Extract the [X, Y] coordinate from the center of the cell holding the provided text.  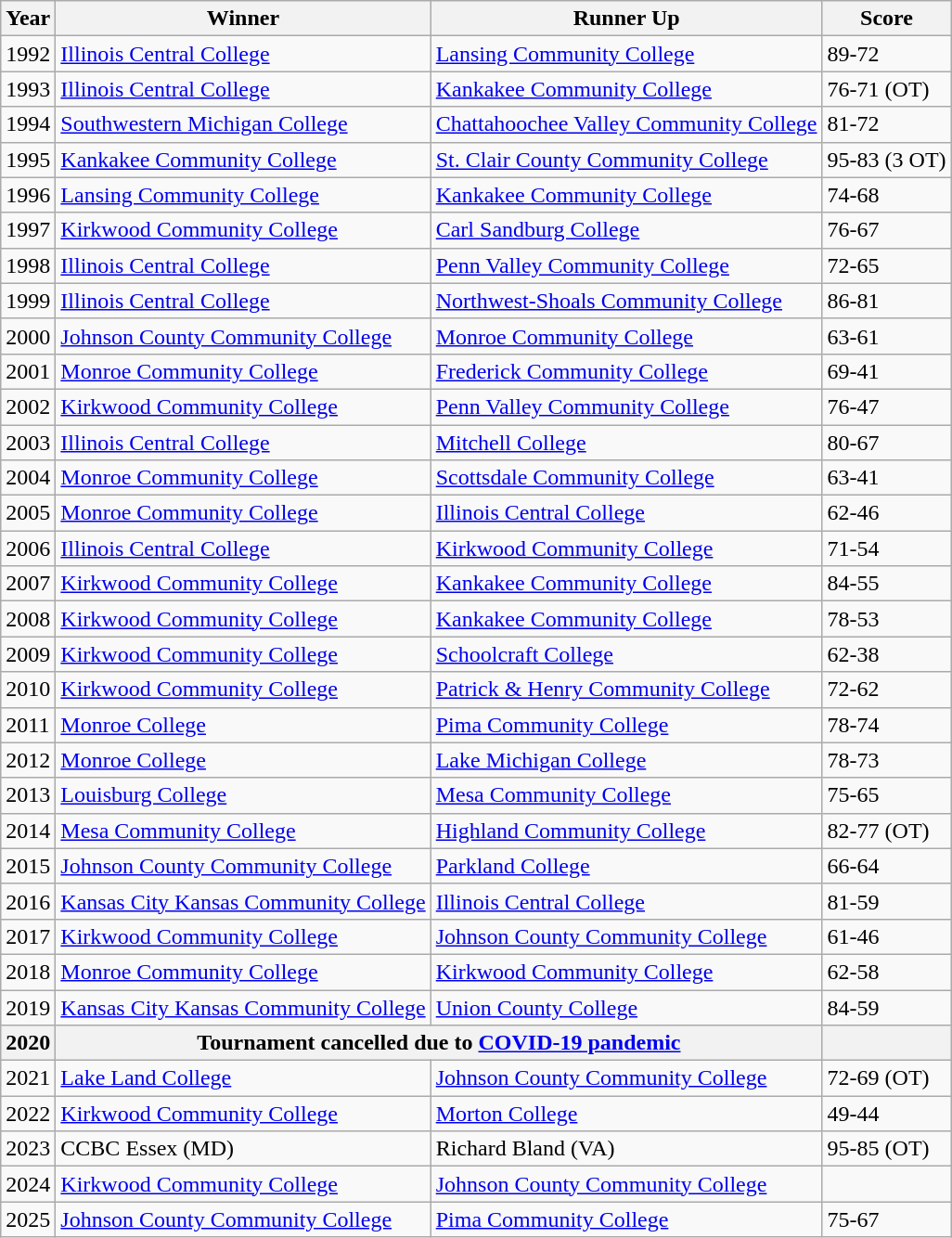
2008 [28, 619]
2004 [28, 478]
76-71 (OT) [887, 89]
Tournament cancelled due to COVID-19 pandemic [439, 1043]
75-65 [887, 795]
95-83 (3 OT) [887, 160]
Frederick Community College [626, 371]
62-38 [887, 654]
1995 [28, 160]
1993 [28, 89]
Chattahoochee Valley Community College [626, 124]
78-73 [887, 760]
Richard Bland (VA) [626, 1149]
2010 [28, 690]
2000 [28, 336]
2018 [28, 972]
Highland Community College [626, 831]
Union County College [626, 1007]
2025 [28, 1219]
St. Clair County Community College [626, 160]
84-59 [887, 1007]
1996 [28, 195]
Lake Michigan College [626, 760]
Mitchell College [626, 443]
2003 [28, 443]
Winner [243, 19]
49-44 [887, 1114]
Patrick & Henry Community College [626, 690]
76-67 [887, 230]
Runner Up [626, 19]
2014 [28, 831]
2024 [28, 1184]
2011 [28, 725]
2016 [28, 901]
1994 [28, 124]
62-58 [887, 972]
1992 [28, 54]
63-61 [887, 336]
74-68 [887, 195]
69-41 [887, 371]
Year [28, 19]
2002 [28, 406]
Schoolcraft College [626, 654]
2009 [28, 654]
2023 [28, 1149]
Southwestern Michigan College [243, 124]
2006 [28, 548]
84-55 [887, 584]
78-74 [887, 725]
Score [887, 19]
1999 [28, 301]
78-53 [887, 619]
2021 [28, 1078]
2013 [28, 795]
Parkland College [626, 866]
Lake Land College [243, 1078]
2020 [28, 1043]
Carl Sandburg College [626, 230]
2005 [28, 513]
76-47 [887, 406]
2012 [28, 760]
1997 [28, 230]
2022 [28, 1114]
62-46 [887, 513]
81-59 [887, 901]
95-85 (OT) [887, 1149]
66-64 [887, 866]
75-67 [887, 1219]
2017 [28, 936]
Northwest-Shoals Community College [626, 301]
86-81 [887, 301]
2015 [28, 866]
72-62 [887, 690]
Louisburg College [243, 795]
Scottsdale Community College [626, 478]
82-77 (OT) [887, 831]
81-72 [887, 124]
61-46 [887, 936]
CCBC Essex (MD) [243, 1149]
71-54 [887, 548]
80-67 [887, 443]
2019 [28, 1007]
1998 [28, 265]
Morton College [626, 1114]
63-41 [887, 478]
72-65 [887, 265]
72-69 (OT) [887, 1078]
2007 [28, 584]
2001 [28, 371]
89-72 [887, 54]
